Pinpoint the cell where the given text exists, returning its [x, y] midpoint coordinate. 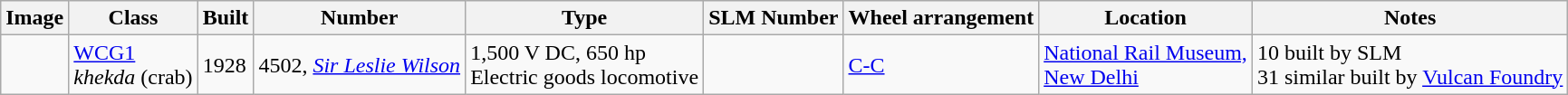
4502, Sir Leslie Wilson [360, 65]
Image [34, 18]
Type [585, 18]
Class [133, 18]
SLM Number [774, 18]
WCG1 khekda (crab) [133, 65]
Location [1146, 18]
Notes [1409, 18]
C-C [941, 65]
1,500 V DC, 650 hpElectric goods locomotive [585, 65]
Wheel arrangement [941, 18]
Built [226, 18]
National Rail Museum, New Delhi [1146, 65]
10 built by SLM 31 similar built by Vulcan Foundry [1409, 65]
Number [360, 18]
1928 [226, 65]
